Search for the cell housing the specified text and yield its (X, Y) center coordinate. 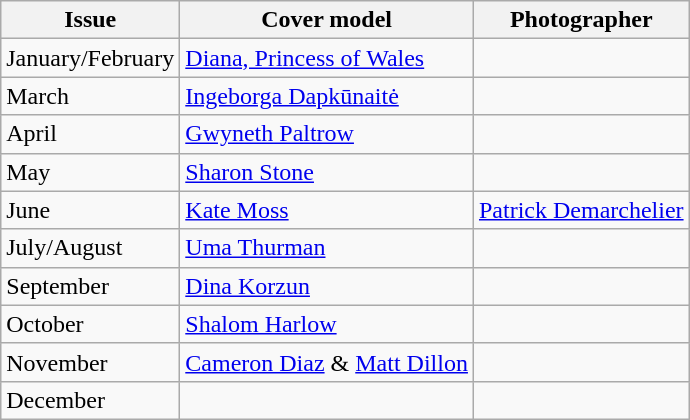
Photographer (581, 20)
July/August (90, 248)
March (90, 96)
Cameron Diaz & Matt Dillon (327, 362)
April (90, 134)
Uma Thurman (327, 248)
Ingeborga Dapkūnaitė (327, 96)
May (90, 172)
October (90, 324)
December (90, 400)
Kate Moss (327, 210)
Patrick Demarchelier (581, 210)
Sharon Stone (327, 172)
Issue (90, 20)
Cover model (327, 20)
Diana, Princess of Wales (327, 58)
Dina Korzun (327, 286)
Shalom Harlow (327, 324)
January/February (90, 58)
Gwyneth Paltrow (327, 134)
June (90, 210)
November (90, 362)
September (90, 286)
